Identify which cell holds the provided text, then report its [X, Y] central coordinate. 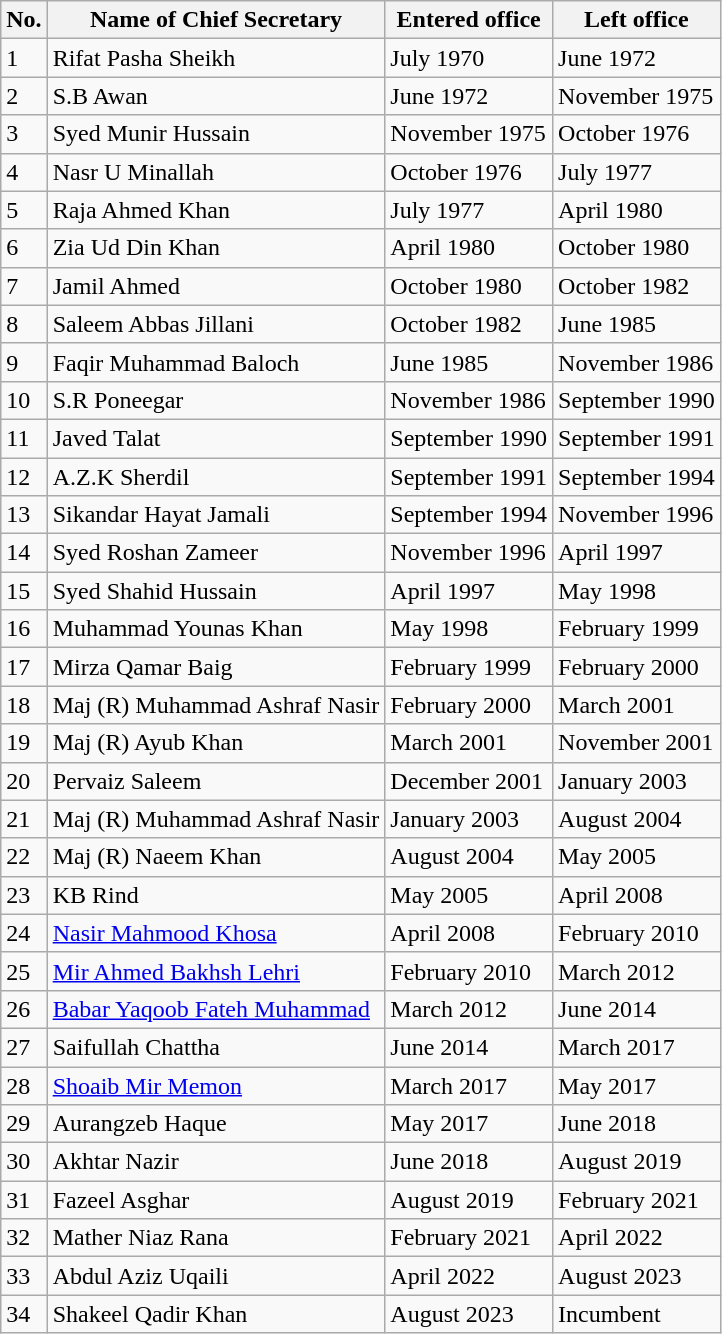
11 [24, 438]
A.Z.K Sherdil [216, 477]
16 [24, 629]
20 [24, 781]
28 [24, 1085]
Rifat Pasha Sheikh [216, 58]
3 [24, 134]
Nasir Mahmood Khosa [216, 933]
Abdul Aziz Uqaili [216, 1276]
July 1970 [469, 58]
December 2001 [469, 781]
Pervaiz Saleem [216, 781]
Name of Chief Secretary [216, 20]
Syed Shahid Hussain [216, 591]
Javed Talat [216, 438]
7 [24, 286]
5 [24, 210]
S.B Awan [216, 96]
Shoaib Mir Memon [216, 1085]
15 [24, 591]
12 [24, 477]
Incumbent [637, 1314]
KB Rind [216, 895]
Sikandar Hayat Jamali [216, 515]
Mirza Qamar Baig [216, 667]
Jamil Ahmed [216, 286]
2 [24, 96]
14 [24, 553]
November 2001 [637, 743]
Muhammad Younas Khan [216, 629]
27 [24, 1047]
Akhtar Nazir [216, 1162]
Maj (R) Ayub Khan [216, 743]
Shakeel Qadir Khan [216, 1314]
Fazeel Asghar [216, 1200]
33 [24, 1276]
9 [24, 362]
Syed Roshan Zameer [216, 553]
Nasr U Minallah [216, 172]
Mir Ahmed Bakhsh Lehri [216, 971]
19 [24, 743]
22 [24, 857]
6 [24, 248]
31 [24, 1200]
Mather Niaz Rana [216, 1238]
24 [24, 933]
Syed Munir Hussain [216, 134]
1 [24, 58]
Saifullah Chattha [216, 1047]
21 [24, 819]
Raja Ahmed Khan [216, 210]
17 [24, 667]
Saleem Abbas Jillani [216, 324]
Entered office [469, 20]
8 [24, 324]
Babar Yaqoob Fateh Muhammad [216, 1009]
29 [24, 1124]
Aurangzeb Haque [216, 1124]
18 [24, 705]
32 [24, 1238]
4 [24, 172]
Maj (R) Naeem Khan [216, 857]
13 [24, 515]
Left office [637, 20]
Zia Ud Din Khan [216, 248]
34 [24, 1314]
No. [24, 20]
25 [24, 971]
30 [24, 1162]
26 [24, 1009]
10 [24, 400]
S.R Poneegar [216, 400]
Faqir Muhammad Baloch [216, 362]
23 [24, 895]
